Detect which cell encompasses the target text, then output its [x, y] center coordinate. 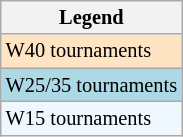
W15 tournaments [92, 118]
Legend [92, 17]
W25/35 tournaments [92, 85]
W40 tournaments [92, 51]
